Identify which cell holds the provided text, then report its (X, Y) central coordinate. 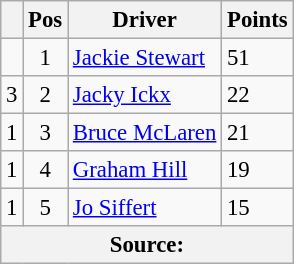
Pos (46, 20)
19 (258, 170)
Jo Siffert (145, 208)
Jacky Ickx (145, 95)
51 (258, 58)
15 (258, 208)
4 (46, 170)
21 (258, 133)
22 (258, 95)
Jackie Stewart (145, 58)
2 (46, 95)
5 (46, 208)
Driver (145, 20)
Bruce McLaren (145, 133)
Source: (147, 245)
Points (258, 20)
Graham Hill (145, 170)
